Provide the (x, y) coordinate of the cell's center where the given text is located.  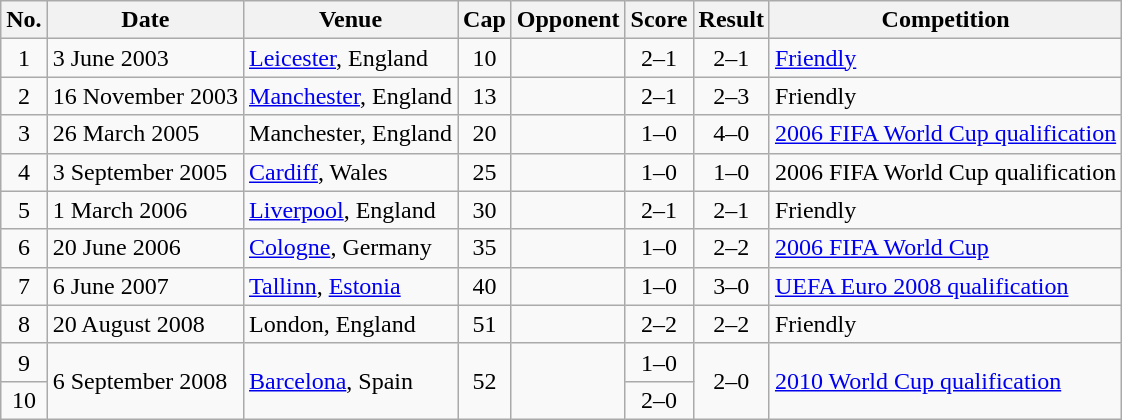
40 (485, 286)
London, England (351, 324)
25 (485, 172)
51 (485, 324)
3 (24, 134)
35 (485, 248)
20 June 2006 (145, 248)
Result (731, 20)
3–0 (731, 286)
3 September 2005 (145, 172)
6 (24, 248)
Score (659, 20)
7 (24, 286)
4–0 (731, 134)
No. (24, 20)
2010 World Cup qualification (945, 381)
4 (24, 172)
9 (24, 362)
Cologne, Germany (351, 248)
2 (24, 96)
16 November 2003 (145, 96)
Opponent (568, 20)
Venue (351, 20)
UEFA Euro 2008 qualification (945, 286)
13 (485, 96)
8 (24, 324)
1 March 2006 (145, 210)
2–3 (731, 96)
5 (24, 210)
2006 FIFA World Cup (945, 248)
3 June 2003 (145, 58)
20 (485, 134)
1 (24, 58)
30 (485, 210)
6 September 2008 (145, 381)
52 (485, 381)
Tallinn, Estonia (351, 286)
6 June 2007 (145, 286)
Leicester, England (351, 58)
Cardiff, Wales (351, 172)
Date (145, 20)
Barcelona, Spain (351, 381)
20 August 2008 (145, 324)
Liverpool, England (351, 210)
Cap (485, 20)
Competition (945, 20)
26 March 2005 (145, 134)
